Search for the cell housing the specified text and yield its [x, y] center coordinate. 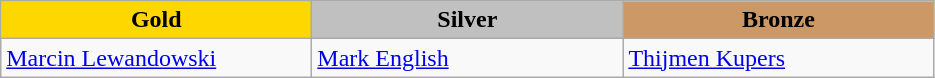
Gold [156, 20]
Marcin Lewandowski [156, 58]
Silver [468, 20]
Thijmen Kupers [778, 58]
Mark English [468, 58]
Bronze [778, 20]
